Scan for the cell matching the given text and deliver its [X, Y] coordinate at center. 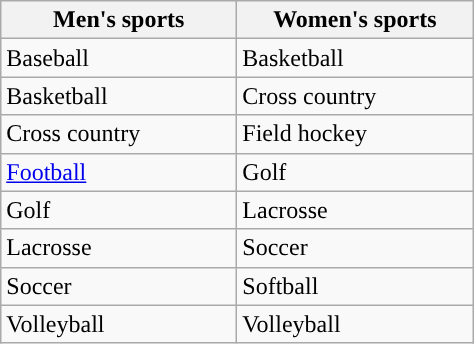
Men's sports [119, 20]
Baseball [119, 58]
Women's sports [355, 20]
Softball [355, 286]
Field hockey [355, 134]
Football [119, 172]
